Capture the cell that displays the provided text and extract its (X, Y) central coordinate. 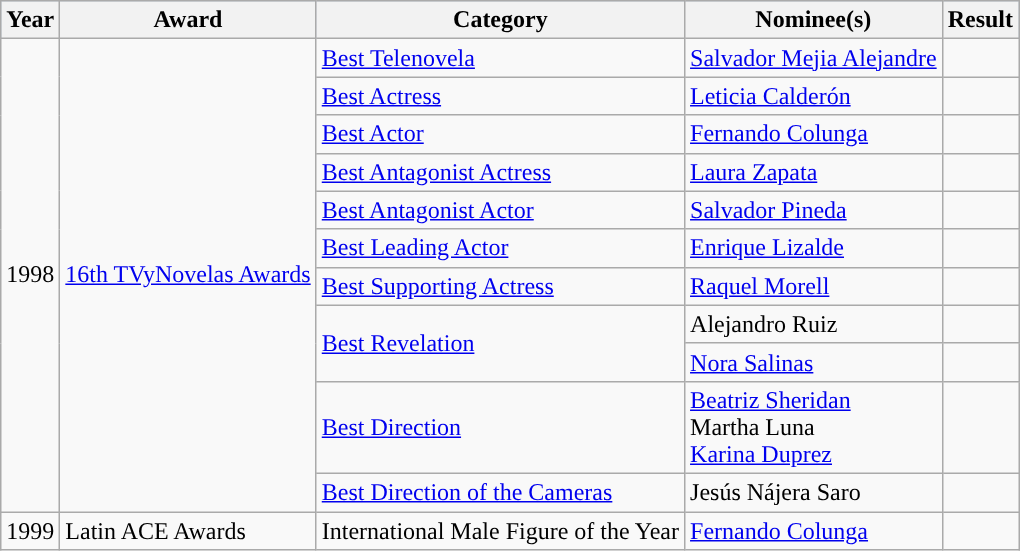
Salvador Mejia Alejandre (814, 58)
Nominee(s) (814, 20)
Leticia Calderón (814, 96)
Jesús Nájera Saro (814, 492)
Best Actor (500, 134)
Result (980, 20)
Alejandro Ruiz (814, 324)
Beatriz Sheridan Martha Luna Karina Duprez (814, 427)
Best Telenovela (500, 58)
Best Direction of the Cameras (500, 492)
1998 (30, 276)
1999 (30, 531)
Best Actress (500, 96)
Nora Salinas (814, 362)
Best Antagonist Actress (500, 172)
Category (500, 20)
Salvador Pineda (814, 210)
Latin ACE Awards (188, 531)
Raquel Morell (814, 286)
Enrique Lizalde (814, 248)
International Male Figure of the Year (500, 531)
Best Direction (500, 427)
Best Antagonist Actor (500, 210)
Best Supporting Actress (500, 286)
Best Leading Actor (500, 248)
Year (30, 20)
Best Revelation (500, 343)
Laura Zapata (814, 172)
Award (188, 20)
16th TVyNovelas Awards (188, 276)
